Return the [x, y] coordinate for the center point of the cell that contains the specified text.  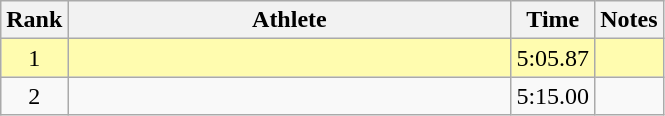
5:15.00 [553, 96]
Notes [629, 20]
1 [34, 58]
5:05.87 [553, 58]
2 [34, 96]
Time [553, 20]
Athlete [290, 20]
Rank [34, 20]
